Find where the given text appears and provide that cell's center as [X, Y] coordinate. 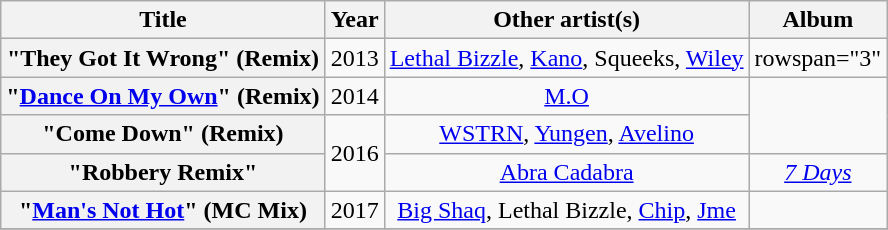
2017 [354, 210]
Lethal Bizzle, Kano, Squeeks, Wiley [566, 58]
Album [818, 20]
"They Got It Wrong" (Remix) [163, 58]
7 Days [818, 172]
WSTRN, Yungen, Avelino [566, 134]
2013 [354, 58]
2016 [354, 153]
"Come Down" (Remix) [163, 134]
M.O [566, 96]
"Robbery Remix" [163, 172]
Title [163, 20]
Abra Cadabra [566, 172]
"Man's Not Hot" (MC Mix) [163, 210]
Big Shaq, Lethal Bizzle, Chip, Jme [566, 210]
"Dance On My Own" (Remix) [163, 96]
2014 [354, 96]
Year [354, 20]
rowspan="3" [818, 58]
Other artist(s) [566, 20]
